From the cell containing the given text, extract its center point as (X, Y) coordinate. 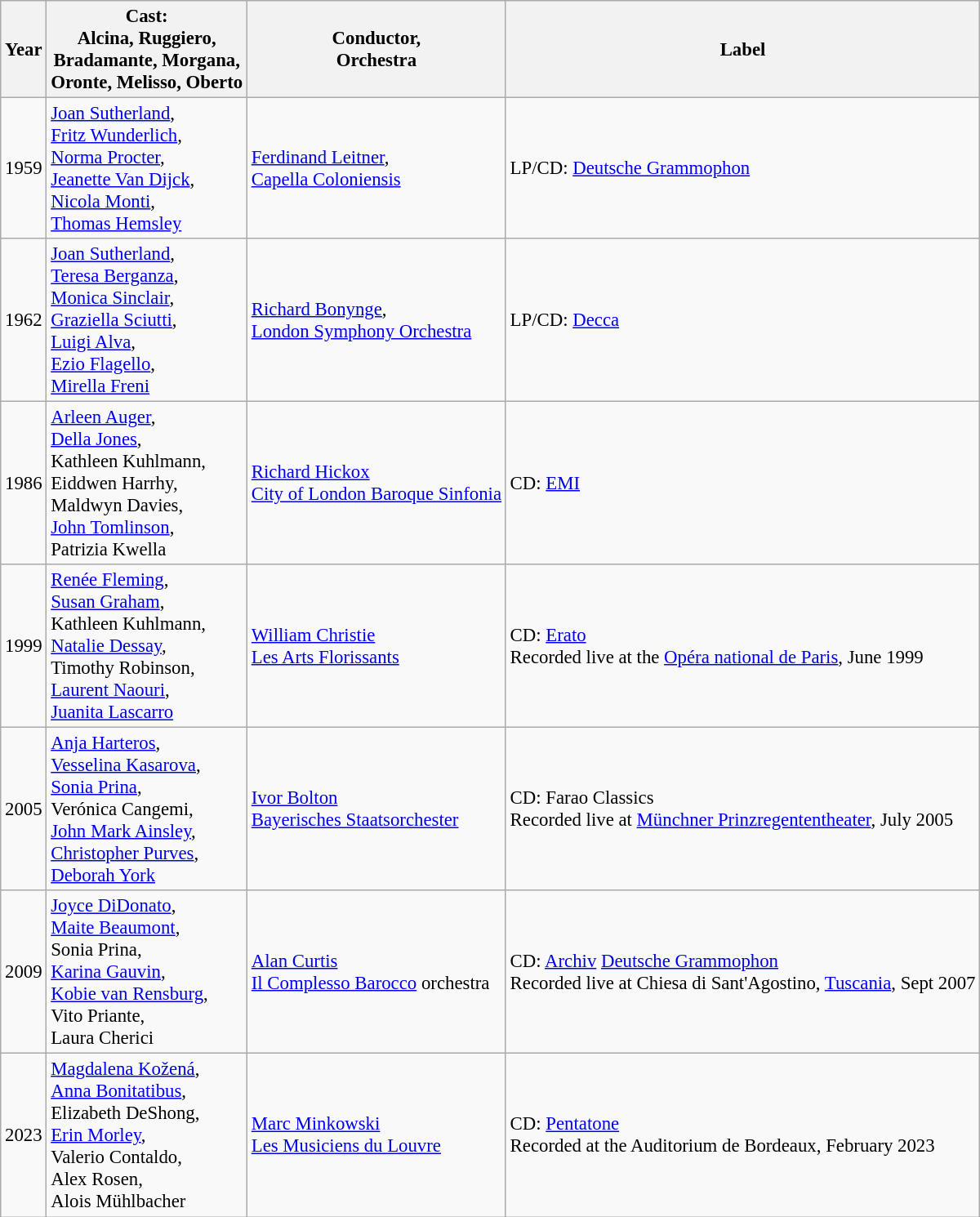
CD: Farao ClassicsRecorded live at Münchner Prinzregententheater, July 2005 (742, 809)
CD: Archiv Deutsche GrammophonRecorded live at Chiesa di Sant'Agostino, Tuscania, Sept 2007 (742, 972)
Ivor BoltonBayerisches Staatsorchester (376, 809)
CD: EMI (742, 484)
LP/CD: Decca (742, 320)
1962 (24, 320)
Arleen Auger,Della Jones,Kathleen Kuhlmann,Eiddwen Harrhy,Maldwyn Davies,John Tomlinson,Patrizia Kwella (147, 484)
2023 (24, 1135)
Year (24, 49)
Joan Sutherland,Fritz Wunderlich,Norma Procter,Jeanette Van Dijck,Nicola Monti,Thomas Hemsley (147, 168)
William ChristieLes Arts Florissants (376, 646)
Anja Harteros,Vesselina Kasarova,Sonia Prina,Verónica Cangemi,John Mark Ainsley,Christopher Purves,Deborah York (147, 809)
Label (742, 49)
2009 (24, 972)
Richard Bonynge,London Symphony Orchestra (376, 320)
Ferdinand Leitner,Capella Coloniensis (376, 168)
Cast:Alcina, Ruggiero,Bradamante, Morgana,Oronte, Melisso, Oberto (147, 49)
2005 (24, 809)
Joyce DiDonato,Maite Beaumont,Sonia Prina,Karina Gauvin,Kobie van Rensburg,Vito Priante,Laura Cherici (147, 972)
LP/CD: Deutsche Grammophon (742, 168)
1999 (24, 646)
1986 (24, 484)
Renée Fleming,Susan Graham,Kathleen Kuhlmann,Natalie Dessay,Timothy Robinson,Laurent Naouri,Juanita Lascarro (147, 646)
Alan CurtisIl Complesso Barocco orchestra (376, 972)
Joan Sutherland,Teresa Berganza,Monica Sinclair,Graziella Sciutti,Luigi Alva,Ezio Flagello,Mirella Freni (147, 320)
Magdalena Kožená,Anna Bonitatibus,Elizabeth DeShong, Erin Morley,Valerio Contaldo, Alex Rosen,Alois Mühlbacher (147, 1135)
Conductor,Orchestra (376, 49)
Marc MinkowskiLes Musiciens du Louvre (376, 1135)
1959 (24, 168)
Richard HickoxCity of London Baroque Sinfonia (376, 484)
CD: EratoRecorded live at the Opéra national de Paris, June 1999 (742, 646)
CD: PentatoneRecorded at the Auditorium de Bordeaux, February 2023 (742, 1135)
